Return [X, Y] of the center of cell containing provided text 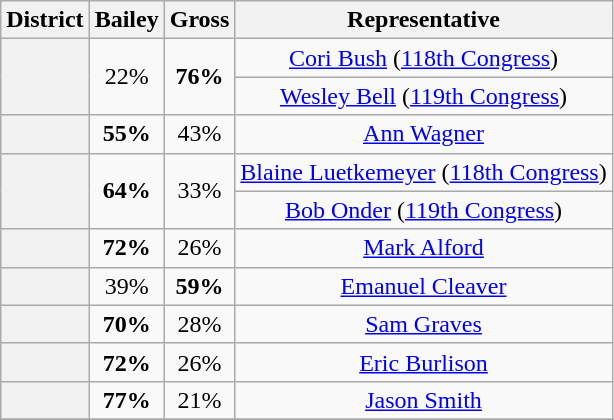
Eric Burlison [424, 362]
Bob Onder (119th Congress) [424, 210]
59% [200, 286]
39% [126, 286]
76% [200, 77]
64% [126, 191]
Cori Bush (118th Congress) [424, 58]
22% [126, 77]
Jason Smith [424, 400]
Emanuel Cleaver [424, 286]
28% [200, 324]
21% [200, 400]
Mark Alford [424, 248]
70% [126, 324]
33% [200, 191]
Representative [424, 20]
Ann Wagner [424, 134]
Sam Graves [424, 324]
Blaine Luetkemeyer (118th Congress) [424, 172]
55% [126, 134]
Gross [200, 20]
District [45, 20]
Wesley Bell (119th Congress) [424, 96]
Bailey [126, 20]
77% [126, 400]
43% [200, 134]
